Find where the given text appears and provide that cell's center as (X, Y) coordinate. 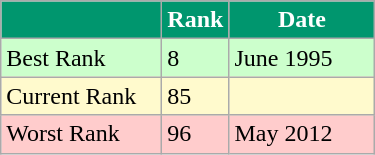
May 2012 (302, 134)
Worst Rank (82, 134)
96 (196, 134)
8 (196, 58)
Best Rank (82, 58)
June 1995 (302, 58)
Rank (196, 20)
Current Rank (82, 96)
Date (302, 20)
85 (196, 96)
